Capture the cell that displays the provided text and extract its (X, Y) central coordinate. 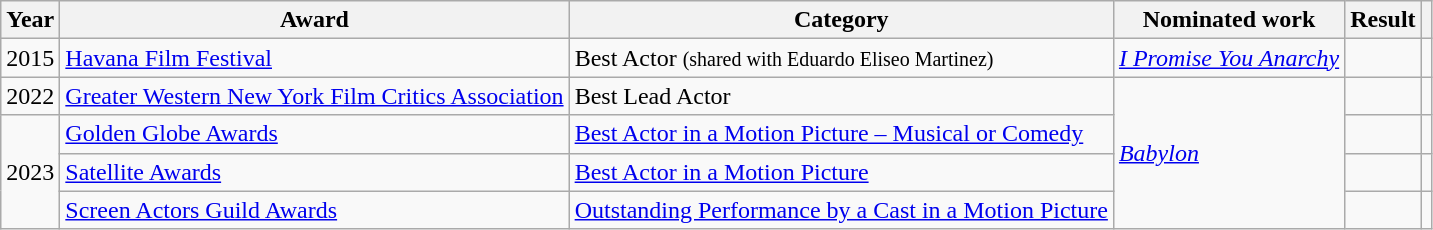
2023 (30, 172)
Best Actor in a Motion Picture – Musical or Comedy (841, 134)
Havana Film Festival (314, 58)
Babylon (1228, 153)
Golden Globe Awards (314, 134)
Satellite Awards (314, 172)
Category (841, 20)
Greater Western New York Film Critics Association (314, 96)
Best Lead Actor (841, 96)
Result (1383, 20)
Best Actor in a Motion Picture (841, 172)
Best Actor (shared with Eduardo Eliseo Martinez) (841, 58)
Year (30, 20)
Award (314, 20)
2015 (30, 58)
Nominated work (1228, 20)
Screen Actors Guild Awards (314, 210)
I Promise You Anarchy (1228, 58)
2022 (30, 96)
Outstanding Performance by a Cast in a Motion Picture (841, 210)
